Determine the [x, y] coordinate at the center of the cell enclosing the given text.  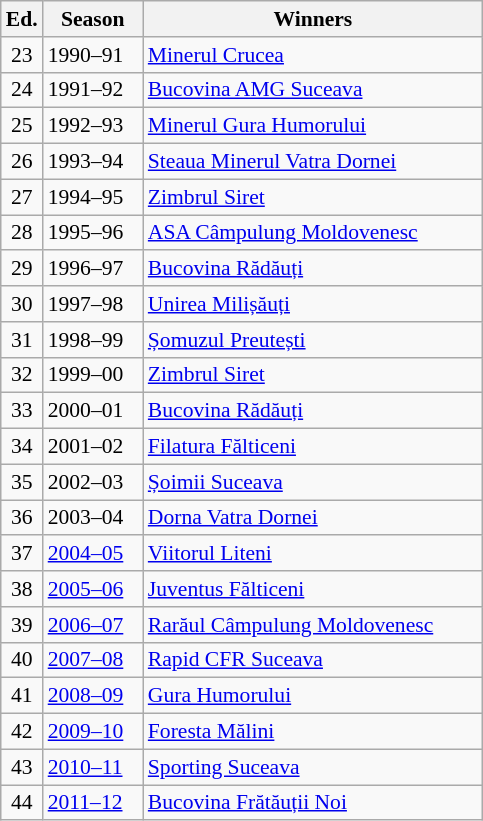
33 [22, 411]
42 [22, 732]
23 [22, 55]
2009–10 [93, 732]
Minerul Crucea [313, 55]
2011–12 [93, 803]
Minerul Gura Humorului [313, 126]
43 [22, 767]
31 [22, 340]
37 [22, 554]
26 [22, 162]
Sporting Suceava [313, 767]
39 [22, 625]
34 [22, 447]
32 [22, 375]
Unirea Milișăuți [313, 304]
Winners [313, 19]
41 [22, 696]
Ed. [22, 19]
Rarăul Câmpulung Moldovenesc [313, 625]
44 [22, 803]
2003–04 [93, 518]
Steaua Minerul Vatra Dornei [313, 162]
27 [22, 197]
Gura Humorului [313, 696]
Rapid CFR Suceava [313, 660]
1995–96 [93, 233]
Bucovina Frătăuții Noi [313, 803]
2006–07 [93, 625]
2007–08 [93, 660]
1994–95 [93, 197]
ASA Câmpulung Moldovenesc [313, 233]
2010–11 [93, 767]
Season [93, 19]
1999–00 [93, 375]
2002–03 [93, 482]
35 [22, 482]
Șomuzul Preutești [313, 340]
Șoimii Suceava [313, 482]
29 [22, 269]
2000–01 [93, 411]
Filatura Fălticeni [313, 447]
1991–92 [93, 90]
Foresta Mălini [313, 732]
Dorna Vatra Dornei [313, 518]
1997–98 [93, 304]
36 [22, 518]
1990–91 [93, 55]
1993–94 [93, 162]
28 [22, 233]
1998–99 [93, 340]
40 [22, 660]
2005–06 [93, 589]
2008–09 [93, 696]
1996–97 [93, 269]
30 [22, 304]
2004–05 [93, 554]
Juventus Fălticeni [313, 589]
Bucovina AMG Suceava [313, 90]
24 [22, 90]
Viitorul Liteni [313, 554]
38 [22, 589]
1992–93 [93, 126]
25 [22, 126]
2001–02 [93, 447]
